For the text-containing cell, return its midpoint in (X, Y) coordinate format. 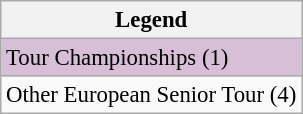
Tour Championships (1) (152, 58)
Legend (152, 20)
Other European Senior Tour (4) (152, 95)
